Capture the cell that displays the provided text and extract its (X, Y) central coordinate. 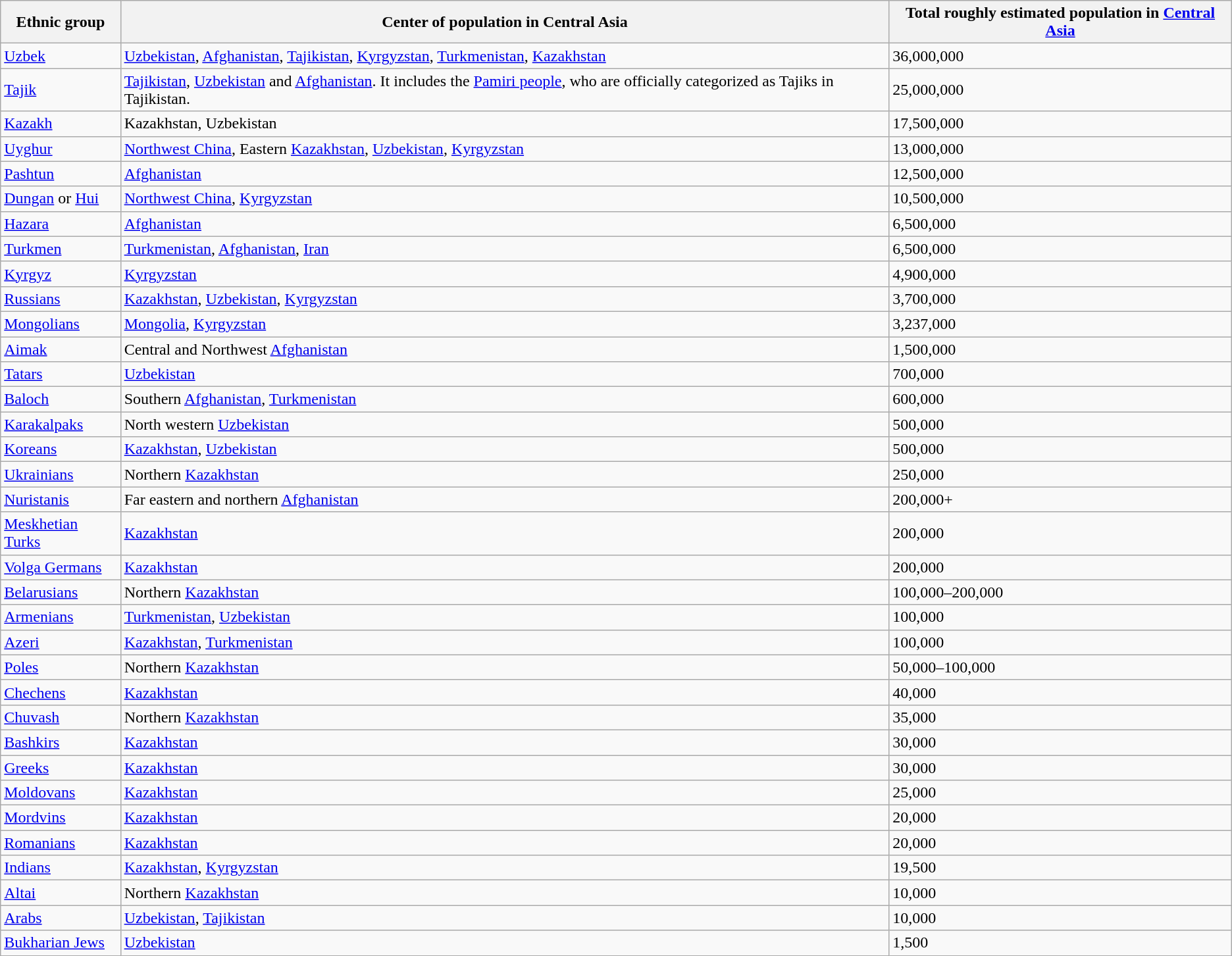
Volga Germans (61, 567)
600,000 (1060, 399)
19,500 (1060, 868)
Southern Afghanistan, Turkmenistan (505, 399)
200,000+ (1060, 499)
Meskhetian Turks (61, 533)
Ukrainians (61, 474)
Turkmen (61, 249)
1,500 (1060, 943)
50,000–100,000 (1060, 667)
Uzbekistan, Afghanistan, Tajikistan, Kyrgyzstan, Turkmenistan, Kazakhstan (505, 56)
Uzbekistan, Tajikistan (505, 918)
Uyghur (61, 149)
Koreans (61, 449)
Belarusians (61, 592)
Kazakhstan, Turkmenistan (505, 642)
40,000 (1060, 692)
Romanians (61, 843)
Azeri (61, 642)
Greeks (61, 768)
Altai (61, 893)
Indians (61, 868)
10,500,000 (1060, 199)
12,500,000 (1060, 174)
Chuvash (61, 717)
1,500,000 (1060, 349)
Total roughly estimated population in Central Asia (1060, 22)
Tatars (61, 374)
Far eastern and northern Afghanistan (505, 499)
35,000 (1060, 717)
13,000,000 (1060, 149)
Poles (61, 667)
25,000,000 (1060, 89)
Turkmenistan, Afghanistan, Iran (505, 249)
700,000 (1060, 374)
Baloch (61, 399)
100,000–200,000 (1060, 592)
3,237,000 (1060, 324)
North western Uzbekistan (505, 424)
Bashkirs (61, 742)
Central and Northwest Afghanistan (505, 349)
Ethnic group (61, 22)
25,000 (1060, 793)
Karakalpaks (61, 424)
Tajik (61, 89)
Nuristanis (61, 499)
Arabs (61, 918)
17,500,000 (1060, 124)
Northwest China, Kyrgyzstan (505, 199)
Armenians (61, 617)
Kyrgyzstan (505, 274)
Center of population in Central Asia (505, 22)
Turkmenistan, Uzbekistan (505, 617)
Chechens (61, 692)
250,000 (1060, 474)
Moldovans (61, 793)
4,900,000 (1060, 274)
Kazakhstan, Uzbekistan, Kyrgyzstan (505, 299)
Russians (61, 299)
Hazara (61, 224)
Tajikistan, Uzbekistan and Afghanistan. It includes the Pamiri people, who are officially categorized as Tajiks in Tajikistan. (505, 89)
Aimak (61, 349)
Kyrgyz (61, 274)
Northwest China, Eastern Kazakhstan, Uzbekistan, Kyrgyzstan (505, 149)
Bukharian Jews (61, 943)
Kazakh (61, 124)
3,700,000 (1060, 299)
Mongolians (61, 324)
Dungan or Hui (61, 199)
36,000,000 (1060, 56)
Mordvins (61, 818)
Mongolia, Kyrgyzstan (505, 324)
Pashtun (61, 174)
Kazakhstan, Kyrgyzstan (505, 868)
Uzbek (61, 56)
